Capture the cell that displays the provided text and extract its (x, y) central coordinate. 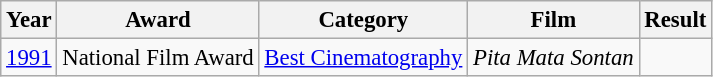
Category (364, 20)
Pita Mata Sontan (554, 58)
Best Cinematography (364, 58)
1991 (29, 58)
National Film Award (158, 58)
Film (554, 20)
Result (676, 20)
Award (158, 20)
Year (29, 20)
